Extract the (x, y) coordinate from the center of the cell holding the provided text.  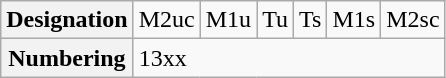
M1s (354, 20)
Numbering (67, 58)
M1u (228, 20)
M2sc (413, 20)
M2uc (166, 20)
13xx (289, 58)
Designation (67, 20)
Ts (310, 20)
Tu (276, 20)
